Pinpoint the cell where the given text exists, returning its [X, Y] midpoint coordinate. 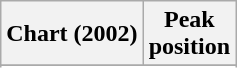
Peakposition [189, 34]
Chart (2002) [72, 34]
